Return [x, y] of the center of cell containing provided text 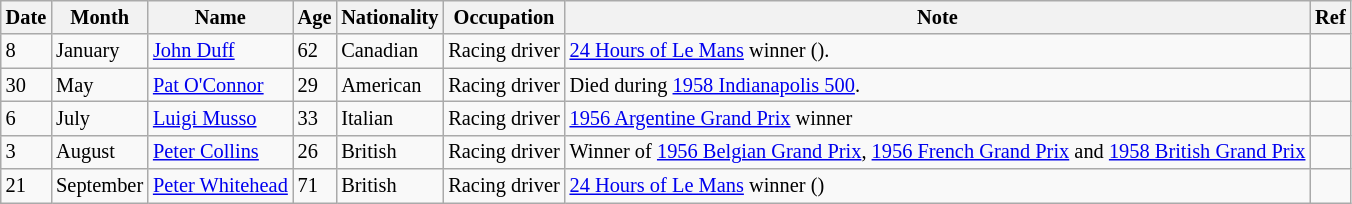
John Duff [220, 51]
3 [26, 152]
Winner of 1956 Belgian Grand Prix, 1956 French Grand Prix and 1958 British Grand Prix [938, 152]
August [100, 152]
Ref [1330, 17]
8 [26, 51]
21 [26, 186]
Died during 1958 Indianapolis 500. [938, 85]
American [390, 85]
6 [26, 118]
September [100, 186]
Note [938, 17]
33 [315, 118]
Date [26, 17]
30 [26, 85]
62 [315, 51]
Occupation [504, 17]
24 Hours of Le Mans winner () [938, 186]
Italian [390, 118]
January [100, 51]
Luigi Musso [220, 118]
24 Hours of Le Mans winner (). [938, 51]
Age [315, 17]
Name [220, 17]
Nationality [390, 17]
May [100, 85]
Peter Collins [220, 152]
26 [315, 152]
Canadian [390, 51]
Month [100, 17]
Peter Whitehead [220, 186]
1956 Argentine Grand Prix winner [938, 118]
July [100, 118]
Pat O'Connor [220, 85]
29 [315, 85]
71 [315, 186]
